Search for the cell housing the specified text and yield its (X, Y) center coordinate. 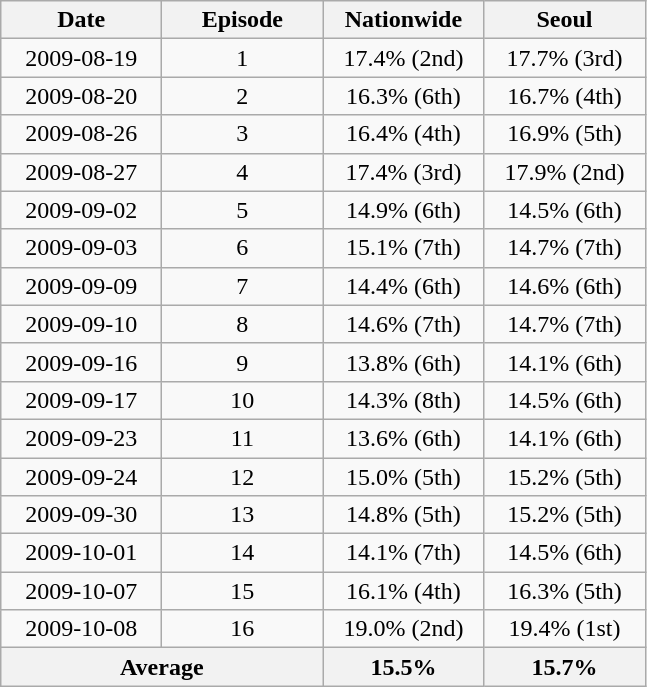
14.6% (7th) (404, 324)
13.8% (6th) (404, 362)
16.3% (5th) (564, 591)
14.6% (6th) (564, 286)
14 (242, 553)
16.4% (4th) (404, 134)
2009-08-20 (82, 96)
16 (242, 629)
17.4% (2nd) (404, 58)
14.9% (6th) (404, 210)
16.9% (5th) (564, 134)
2009-09-03 (82, 248)
14.4% (6th) (404, 286)
6 (242, 248)
3 (242, 134)
19.4% (1st) (564, 629)
Average (162, 667)
2 (242, 96)
2009-09-17 (82, 400)
2009-09-16 (82, 362)
2009-10-08 (82, 629)
Date (82, 20)
13.6% (6th) (404, 438)
15.1% (7th) (404, 248)
2009-09-09 (82, 286)
2009-09-23 (82, 438)
14.1% (7th) (404, 553)
16.3% (6th) (404, 96)
15.7% (564, 667)
7 (242, 286)
16.7% (4th) (564, 96)
Nationwide (404, 20)
2009-09-10 (82, 324)
2009-08-27 (82, 172)
2009-08-26 (82, 134)
9 (242, 362)
2009-09-02 (82, 210)
17.4% (3rd) (404, 172)
Seoul (564, 20)
12 (242, 477)
Episode (242, 20)
14.8% (5th) (404, 515)
15 (242, 591)
2009-10-01 (82, 553)
2009-10-07 (82, 591)
10 (242, 400)
2009-09-24 (82, 477)
17.7% (3rd) (564, 58)
15.5% (404, 667)
1 (242, 58)
19.0% (2nd) (404, 629)
4 (242, 172)
13 (242, 515)
2009-09-30 (82, 515)
15.0% (5th) (404, 477)
17.9% (2nd) (564, 172)
11 (242, 438)
14.3% (8th) (404, 400)
16.1% (4th) (404, 591)
5 (242, 210)
2009-08-19 (82, 58)
8 (242, 324)
